Pinpoint the cell where the given text exists, returning its [x, y] midpoint coordinate. 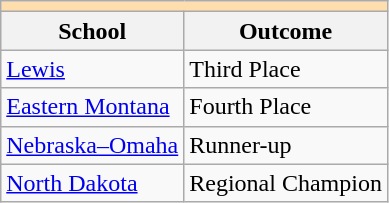
School [92, 31]
Runner-up [286, 145]
Eastern Montana [92, 107]
Fourth Place [286, 107]
Nebraska–Omaha [92, 145]
North Dakota [92, 183]
Regional Champion [286, 183]
Lewis [92, 69]
Third Place [286, 69]
Outcome [286, 31]
